For the text-containing cell, return its midpoint in [X, Y] coordinate format. 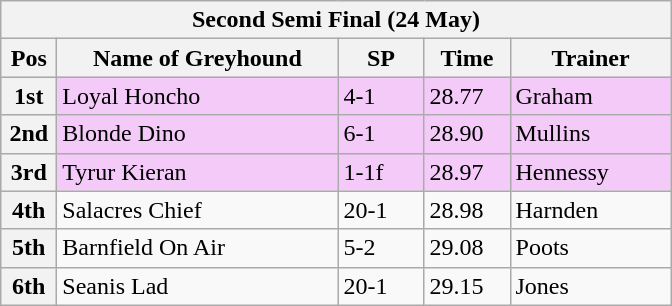
29.08 [467, 248]
Hennessy [590, 172]
Salacres Chief [198, 210]
6-1 [381, 134]
Second Semi Final (24 May) [336, 20]
5-2 [381, 248]
1-1f [381, 172]
Harnden [590, 210]
Name of Greyhound [198, 58]
Time [467, 58]
1st [29, 96]
SP [381, 58]
Jones [590, 286]
2nd [29, 134]
Blonde Dino [198, 134]
Barnfield On Air [198, 248]
4-1 [381, 96]
Seanis Lad [198, 286]
Pos [29, 58]
Trainer [590, 58]
Loyal Honcho [198, 96]
3rd [29, 172]
28.98 [467, 210]
6th [29, 286]
28.90 [467, 134]
28.97 [467, 172]
28.77 [467, 96]
5th [29, 248]
4th [29, 210]
Graham [590, 96]
Tyrur Kieran [198, 172]
29.15 [467, 286]
Poots [590, 248]
Mullins [590, 134]
